Identify which cell holds the provided text, then report its [x, y] central coordinate. 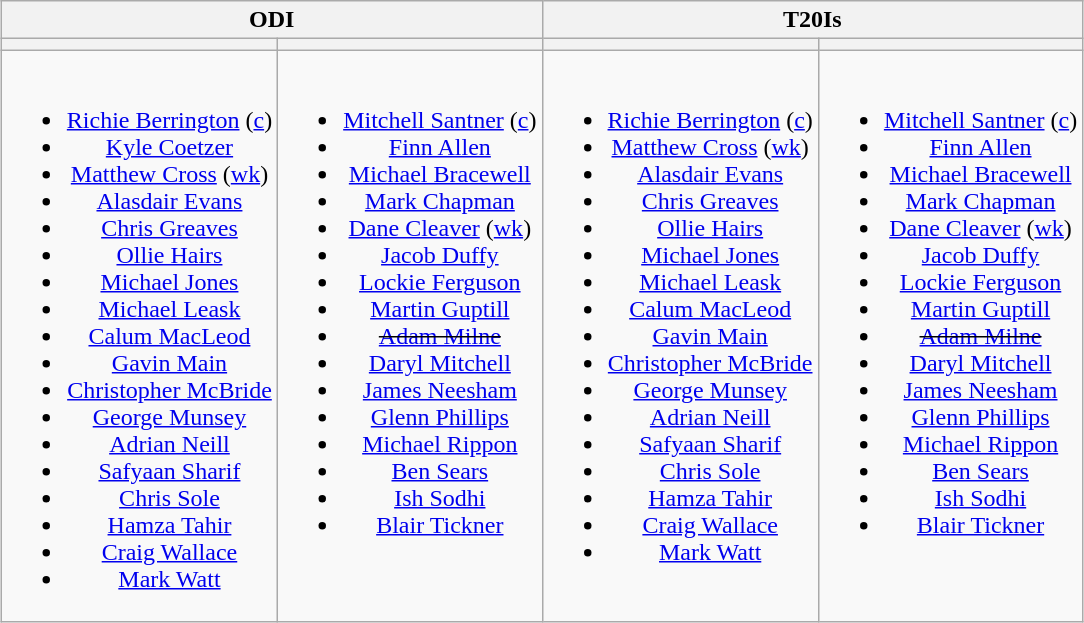
T20Is [812, 20]
ODI [272, 20]
